Pinpoint the cell where the given text exists, returning its (X, Y) midpoint coordinate. 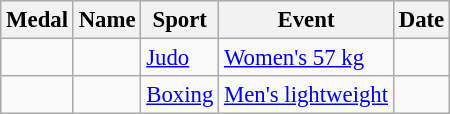
Boxing (180, 95)
Women's 57 kg (306, 58)
Event (306, 20)
Sport (180, 20)
Medal (38, 20)
Men's lightweight (306, 95)
Name (107, 20)
Date (421, 20)
Judo (180, 58)
